Provide the [x, y] coordinate of the cell's center where the given text is located.  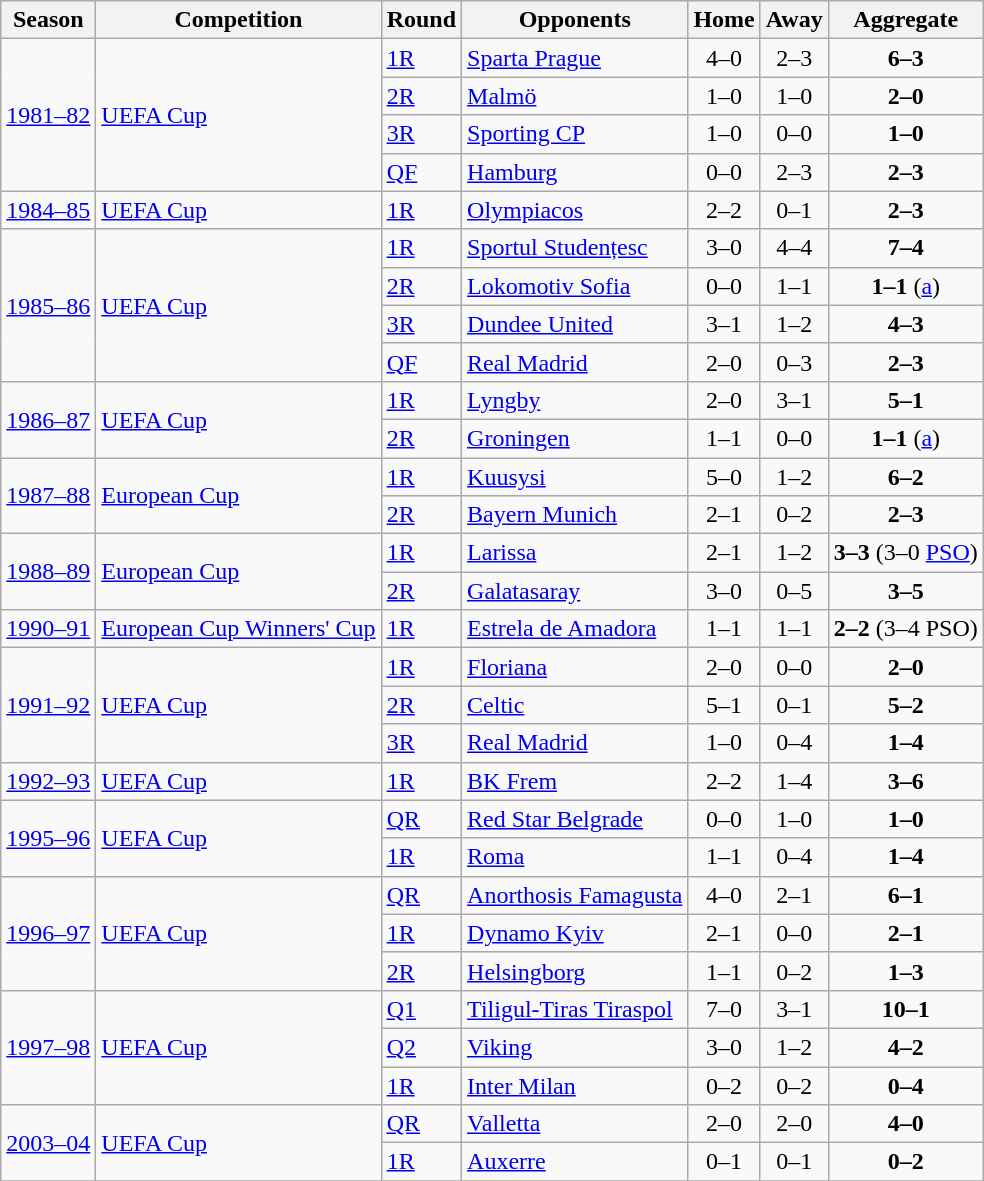
2003–04 [48, 1143]
Dundee United [575, 324]
2–2 (3–4 PSO) [906, 629]
Celtic [575, 705]
7–4 [906, 248]
3–3 (3–0 PSO) [906, 553]
Sporting CP [575, 134]
6–1 [906, 895]
1996–97 [48, 933]
1985–86 [48, 305]
BK Frem [575, 781]
Kuusysi [575, 477]
6–3 [906, 58]
1995–96 [48, 838]
Sportul Studențesc [575, 248]
Opponents [575, 20]
5–0 [724, 477]
Groningen [575, 438]
Hamburg [575, 172]
European Cup Winners' Cup [238, 629]
Galatasaray [575, 591]
Tiligul-Tiras Tiraspol [575, 1009]
1997–98 [48, 1047]
Valletta [575, 1124]
5–2 [906, 705]
Helsingborg [575, 971]
1988–89 [48, 572]
Competition [238, 20]
Malmö [575, 96]
Lokomotiv Sofia [575, 286]
1992–93 [48, 781]
Roma [575, 857]
Estrela de Amadora [575, 629]
Olympiacos [575, 210]
1–3 [906, 971]
4–4 [794, 248]
Auxerre [575, 1162]
Home [724, 20]
7–0 [724, 1009]
Lyngby [575, 400]
3–5 [906, 591]
Q1 [421, 1009]
0–3 [794, 362]
Season [48, 20]
Larissa [575, 553]
Dynamo Kyiv [575, 933]
Aggregate [906, 20]
Floriana [575, 667]
Away [794, 20]
Inter Milan [575, 1085]
Anorthosis Famagusta [575, 895]
0–5 [794, 591]
3–6 [906, 781]
Bayern Munich [575, 515]
Viking [575, 1047]
1991–92 [48, 705]
10–1 [906, 1009]
4–2 [906, 1047]
Q2 [421, 1047]
Red Star Belgrade [575, 819]
Round [421, 20]
1986–87 [48, 419]
1984–85 [48, 210]
Sparta Prague [575, 58]
1987–88 [48, 496]
4–3 [906, 324]
1981–82 [48, 115]
1990–91 [48, 629]
6–2 [906, 477]
